Output the [x, y] coordinate of the center of the cell containing the given text.  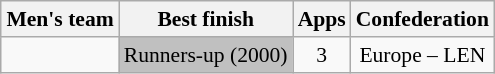
Confederation [422, 19]
Europe – LEN [422, 55]
Best finish [206, 19]
Men's team [60, 19]
Apps [322, 19]
3 [322, 55]
Runners-up (2000) [206, 55]
